Identify which cell holds the provided text, then report its [X, Y] central coordinate. 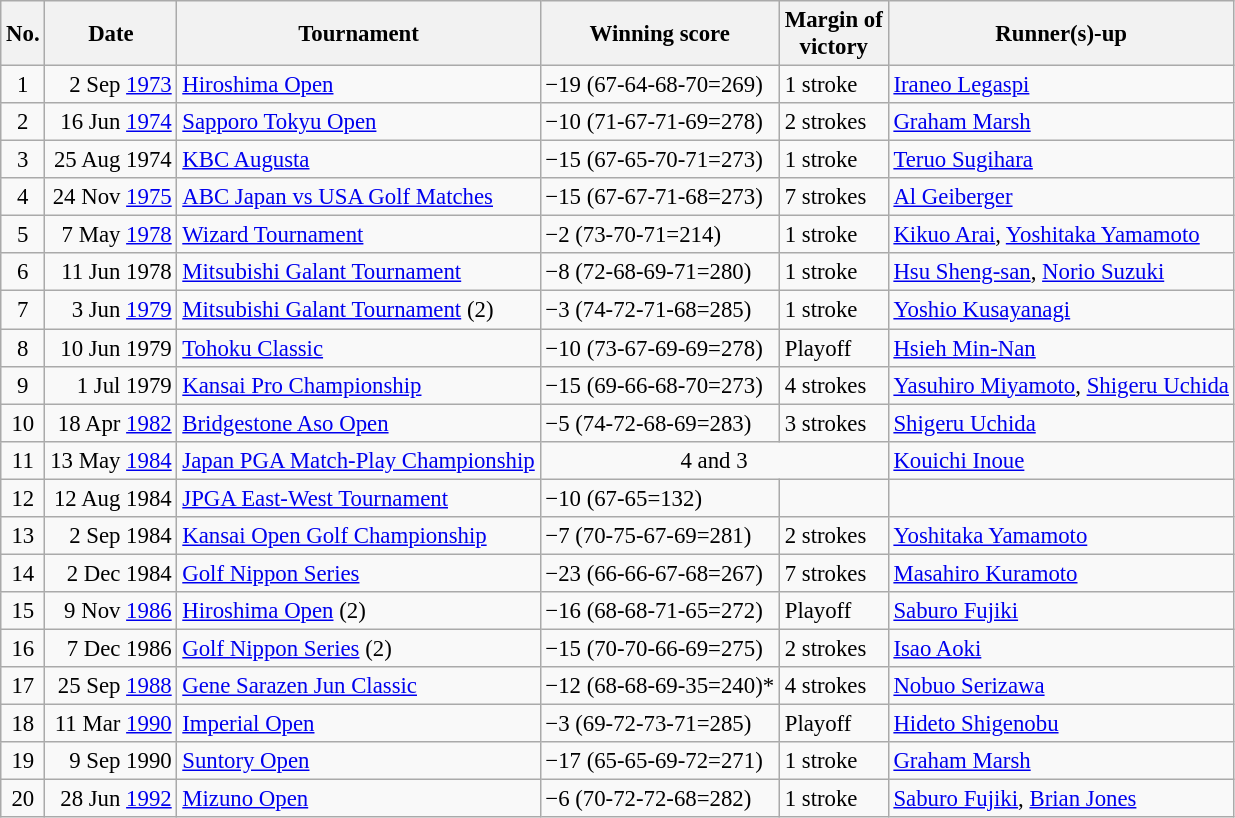
2 Dec 1984 [111, 573]
13 May 1984 [111, 460]
2 [23, 122]
Shigeru Uchida [1061, 423]
7 [23, 310]
−2 (73-70-71=214) [660, 235]
20 [23, 799]
6 [23, 273]
Masahiro Kuramoto [1061, 573]
Mitsubishi Galant Tournament (2) [358, 310]
−10 (73-67-69-69=278) [660, 348]
10 [23, 423]
1 [23, 85]
−23 (66-66-67-68=267) [660, 573]
Hsieh Min-Nan [1061, 348]
−12 (68-68-69-35=240)* [660, 686]
9 Sep 1990 [111, 761]
18 [23, 724]
14 [23, 573]
24 Nov 1975 [111, 197]
−17 (65-65-69-72=271) [660, 761]
11 Mar 1990 [111, 724]
−15 (67-65-70-71=273) [660, 160]
19 [23, 761]
Hiroshima Open (2) [358, 611]
KBC Augusta [358, 160]
Kansai Open Golf Championship [358, 536]
−16 (68-68-71-65=272) [660, 611]
2 Sep 1984 [111, 536]
−5 (74-72-68-69=283) [660, 423]
Hsu Sheng-san, Norio Suzuki [1061, 273]
−3 (74-72-71-68=285) [660, 310]
Saburo Fujiki, Brian Jones [1061, 799]
Kouichi Inoue [1061, 460]
Yasuhiro Miyamoto, Shigeru Uchida [1061, 385]
Iraneo Legaspi [1061, 85]
3 strokes [834, 423]
Golf Nippon Series (2) [358, 648]
Nobuo Serizawa [1061, 686]
Isao Aoki [1061, 648]
11 Jun 1978 [111, 273]
−15 (69-66-68-70=273) [660, 385]
25 Aug 1974 [111, 160]
1 Jul 1979 [111, 385]
28 Jun 1992 [111, 799]
12 Aug 1984 [111, 498]
Mitsubishi Galant Tournament [358, 273]
Kikuo Arai, Yoshitaka Yamamoto [1061, 235]
Date [111, 34]
−19 (67-64-68-70=269) [660, 85]
−15 (67-67-71-68=273) [660, 197]
JPGA East-West Tournament [358, 498]
Imperial Open [358, 724]
Hideto Shigenobu [1061, 724]
Mizuno Open [358, 799]
12 [23, 498]
4 [23, 197]
7 Dec 1986 [111, 648]
Japan PGA Match-Play Championship [358, 460]
16 [23, 648]
Yoshitaka Yamamoto [1061, 536]
2 Sep 1973 [111, 85]
17 [23, 686]
Bridgestone Aso Open [358, 423]
13 [23, 536]
Teruo Sugihara [1061, 160]
9 Nov 1986 [111, 611]
Al Geiberger [1061, 197]
−3 (69-72-73-71=285) [660, 724]
3 Jun 1979 [111, 310]
Golf Nippon Series [358, 573]
−10 (71-67-71-69=278) [660, 122]
ABC Japan vs USA Golf Matches [358, 197]
15 [23, 611]
Sapporo Tokyu Open [358, 122]
−10 (67-65=132) [660, 498]
Gene Sarazen Jun Classic [358, 686]
Tohoku Classic [358, 348]
Tournament [358, 34]
11 [23, 460]
Winning score [660, 34]
−15 (70-70-66-69=275) [660, 648]
−8 (72-68-69-71=280) [660, 273]
−6 (70-72-72-68=282) [660, 799]
No. [23, 34]
Wizard Tournament [358, 235]
16 Jun 1974 [111, 122]
18 Apr 1982 [111, 423]
25 Sep 1988 [111, 686]
Kansai Pro Championship [358, 385]
3 [23, 160]
7 May 1978 [111, 235]
4 and 3 [714, 460]
Saburo Fujiki [1061, 611]
−7 (70-75-67-69=281) [660, 536]
5 [23, 235]
9 [23, 385]
Margin ofvictory [834, 34]
Yoshio Kusayanagi [1061, 310]
10 Jun 1979 [111, 348]
Runner(s)-up [1061, 34]
Hiroshima Open [358, 85]
8 [23, 348]
Suntory Open [358, 761]
